Locate the cell with the specified text and output its [X, Y] center coordinate. 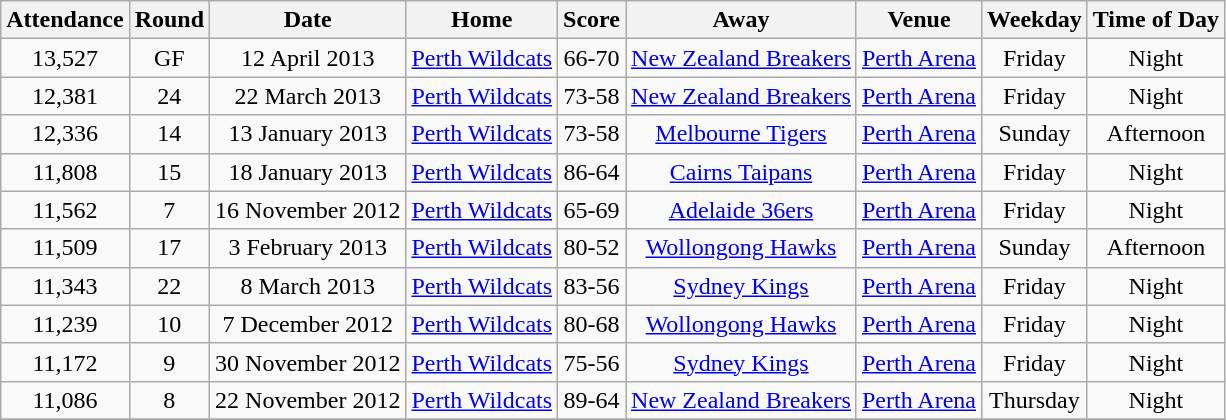
Melbourne Tigers [742, 134]
Away [742, 20]
Score [592, 20]
Venue [918, 20]
Adelaide 36ers [742, 210]
80-68 [592, 324]
11,343 [65, 286]
11,239 [65, 324]
30 November 2012 [308, 362]
Thursday [1035, 400]
11,808 [65, 172]
Date [308, 20]
Time of Day [1156, 20]
11,509 [65, 248]
80-52 [592, 248]
12 April 2013 [308, 58]
22 [169, 286]
12,381 [65, 96]
8 March 2013 [308, 286]
7 December 2012 [308, 324]
11,086 [65, 400]
11,172 [65, 362]
86-64 [592, 172]
17 [169, 248]
15 [169, 172]
Home [482, 20]
Round [169, 20]
89-64 [592, 400]
22 March 2013 [308, 96]
13,527 [65, 58]
GF [169, 58]
22 November 2012 [308, 400]
Attendance [65, 20]
11,562 [65, 210]
Weekday [1035, 20]
24 [169, 96]
18 January 2013 [308, 172]
3 February 2013 [308, 248]
65-69 [592, 210]
12,336 [65, 134]
10 [169, 324]
66-70 [592, 58]
Cairns Taipans [742, 172]
75-56 [592, 362]
8 [169, 400]
14 [169, 134]
7 [169, 210]
13 January 2013 [308, 134]
9 [169, 362]
83-56 [592, 286]
16 November 2012 [308, 210]
